Capture the cell that displays the provided text and extract its (X, Y) central coordinate. 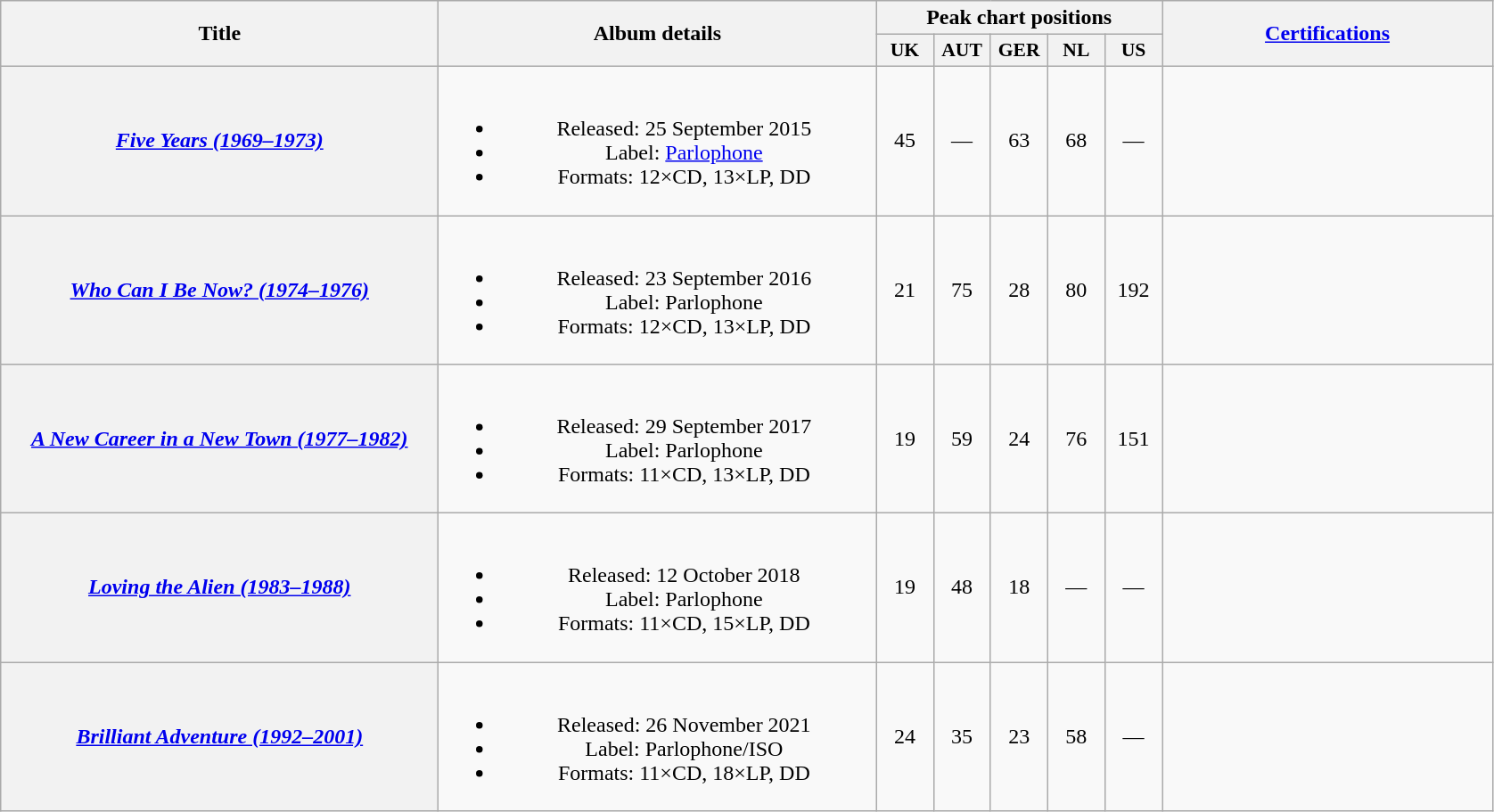
63 (1019, 141)
18 (1019, 588)
Album details (658, 34)
Certifications (1328, 34)
Released: 26 November 2021Label: Parlophone/ISOFormats: 11×CD, 18×LP, DD (658, 736)
76 (1076, 439)
Released: 25 September 2015Label: ParlophoneFormats: 12×CD, 13×LP, DD (658, 141)
Loving the Alien (1983–1988) (219, 588)
58 (1076, 736)
23 (1019, 736)
68 (1076, 141)
Brilliant Adventure (1992–2001) (219, 736)
192 (1133, 291)
35 (962, 736)
45 (905, 141)
Five Years (1969–1973) (219, 141)
Title (219, 34)
48 (962, 588)
151 (1133, 439)
A New Career in a New Town (1977–1982) (219, 439)
NL (1076, 51)
28 (1019, 291)
21 (905, 291)
AUT (962, 51)
Who Can I Be Now? (1974–1976) (219, 291)
75 (962, 291)
Peak chart positions (1020, 18)
US (1133, 51)
59 (962, 439)
UK (905, 51)
Released: 12 October 2018Label: ParlophoneFormats: 11×CD, 15×LP, DD (658, 588)
GER (1019, 51)
Released: 29 September 2017Label: ParlophoneFormats: 11×CD, 13×LP, DD (658, 439)
80 (1076, 291)
Released: 23 September 2016Label: ParlophoneFormats: 12×CD, 13×LP, DD (658, 291)
